Scan for the cell matching the given text and deliver its (x, y) coordinate at center. 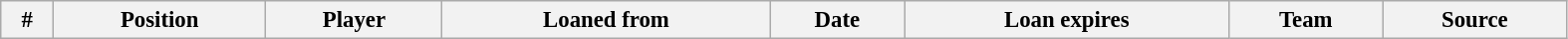
Position (159, 20)
Team (1306, 20)
Date (837, 20)
Source (1474, 20)
Player (355, 20)
Loan expires (1067, 20)
Loaned from (606, 20)
# (28, 20)
